Output the (X, Y) coordinate of the center of the cell containing the given text.  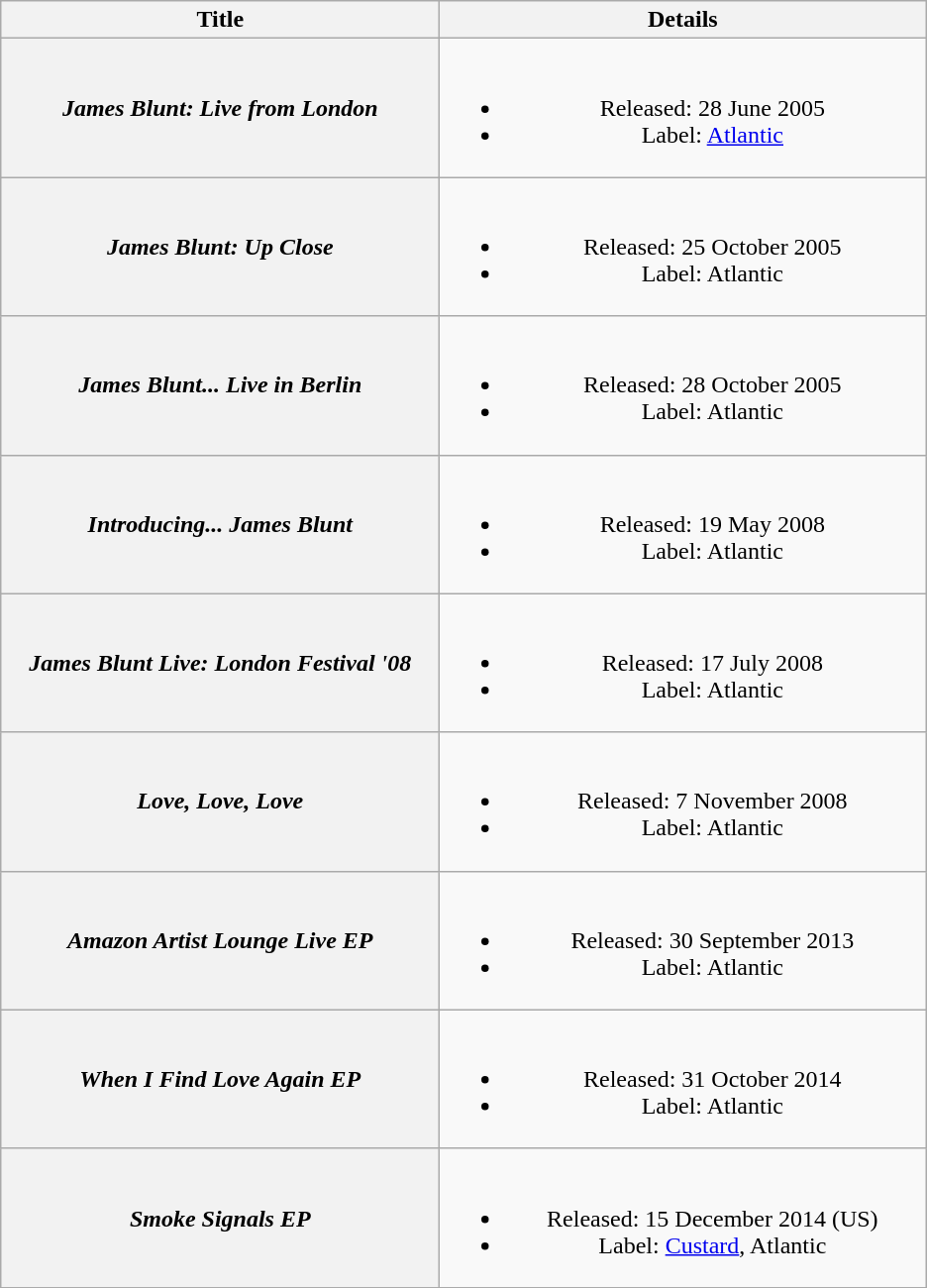
Title (220, 20)
Details (683, 20)
Amazon Artist Lounge Live EP (220, 940)
Released: 30 September 2013Label: Atlantic (683, 940)
Released: 28 June 2005Label: Atlantic (683, 108)
Released: 7 November 2008Label: Atlantic (683, 802)
James Blunt... Live in Berlin (220, 385)
Released: 19 May 2008Label: Atlantic (683, 524)
James Blunt Live: London Festival '08 (220, 663)
Released: 15 December 2014 (US)Label: Custard, Atlantic (683, 1218)
When I Find Love Again EP (220, 1079)
James Blunt: Live from London (220, 108)
Love, Love, Love (220, 802)
James Blunt: Up Close (220, 247)
Released: 31 October 2014Label: Atlantic (683, 1079)
Released: 25 October 2005Label: Atlantic (683, 247)
Released: 28 October 2005Label: Atlantic (683, 385)
Smoke Signals EP (220, 1218)
Released: 17 July 2008Label: Atlantic (683, 663)
Introducing... James Blunt (220, 524)
